For the text-containing cell, return its midpoint in (x, y) coordinate format. 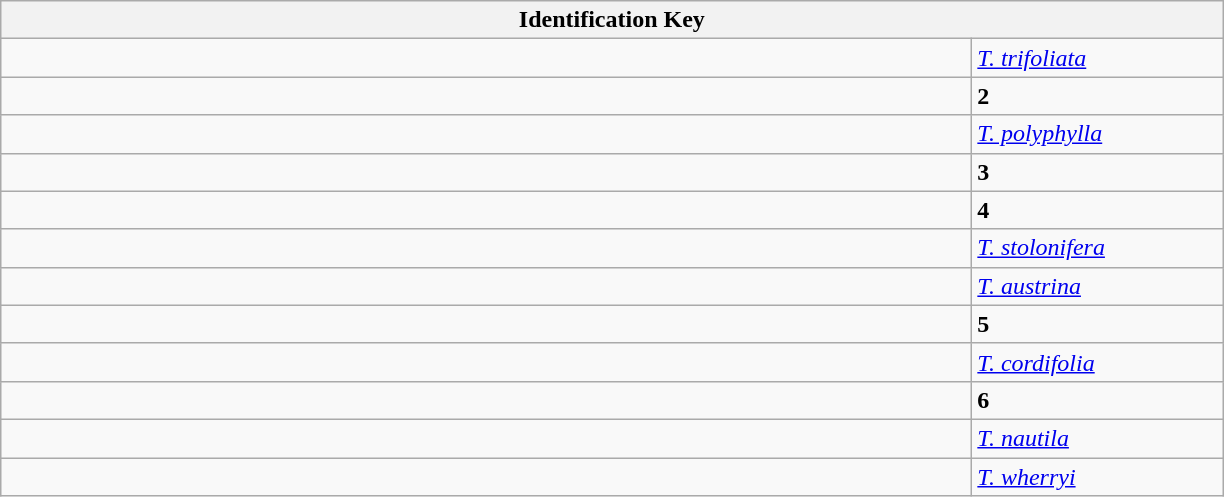
5 (1098, 324)
Identification Key (612, 20)
T. polyphylla (1098, 134)
T. trifoliata (1098, 58)
3 (1098, 172)
2 (1098, 96)
T. nautila (1098, 438)
T. cordifolia (1098, 362)
6 (1098, 400)
T. wherryi (1098, 477)
T. stolonifera (1098, 248)
T. austrina (1098, 286)
4 (1098, 210)
